From the cell containing the given text, extract its center point as [X, Y] coordinate. 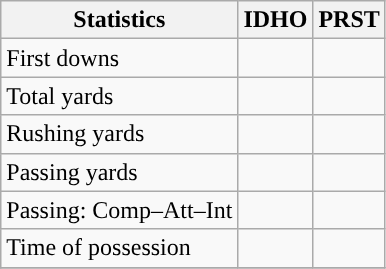
PRST [349, 20]
Statistics [120, 20]
Passing: Comp–Att–Int [120, 210]
Time of possession [120, 248]
First downs [120, 58]
Total yards [120, 96]
Passing yards [120, 172]
IDHO [276, 20]
Rushing yards [120, 134]
